Return the [X, Y] coordinate for the center point of the cell that contains the specified text.  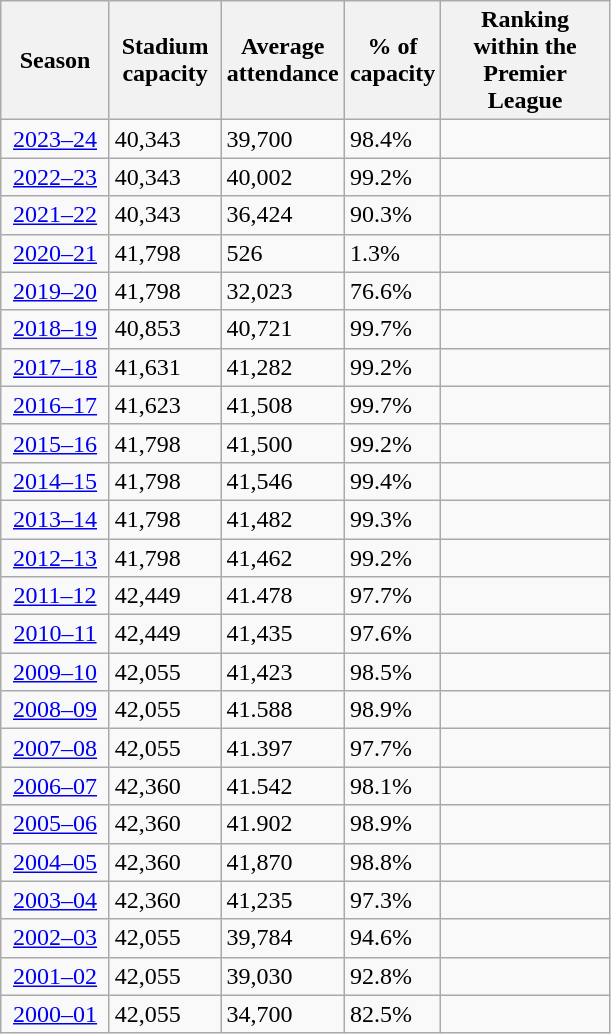
% of capacity [392, 60]
40,853 [165, 329]
41,235 [283, 900]
41,546 [283, 481]
Average attendance [283, 60]
2023–24 [56, 139]
1.3% [392, 253]
2001–02 [56, 976]
41,435 [283, 634]
98.4% [392, 139]
90.3% [392, 215]
92.8% [392, 976]
36,424 [283, 215]
2002–03 [56, 938]
2014–15 [56, 481]
76.6% [392, 291]
2005–06 [56, 824]
97.6% [392, 634]
Season [56, 60]
41,623 [165, 405]
2006–07 [56, 786]
39,700 [283, 139]
41.478 [283, 596]
Ranking within the Premier League [526, 60]
2022–23 [56, 177]
40,002 [283, 177]
32,023 [283, 291]
2015–16 [56, 443]
2019–20 [56, 291]
98.1% [392, 786]
41,282 [283, 367]
2004–05 [56, 862]
97.3% [392, 900]
41,870 [283, 862]
2007–08 [56, 748]
2011–12 [56, 596]
41.902 [283, 824]
2013–14 [56, 519]
2010–11 [56, 634]
82.5% [392, 1014]
41.588 [283, 710]
41,423 [283, 672]
41,631 [165, 367]
41,462 [283, 557]
34,700 [283, 1014]
99.4% [392, 481]
2003–04 [56, 900]
2018–19 [56, 329]
39,784 [283, 938]
2016–17 [56, 405]
2000–01 [56, 1014]
2009–10 [56, 672]
40,721 [283, 329]
2012–13 [56, 557]
41.397 [283, 748]
2021–22 [56, 215]
98.5% [392, 672]
98.8% [392, 862]
99.3% [392, 519]
39,030 [283, 976]
41.542 [283, 786]
526 [283, 253]
94.6% [392, 938]
41,500 [283, 443]
2017–18 [56, 367]
41,508 [283, 405]
Stadium capacity [165, 60]
2008–09 [56, 710]
2020–21 [56, 253]
41,482 [283, 519]
